Scan for the cell matching the given text and deliver its [X, Y] coordinate at center. 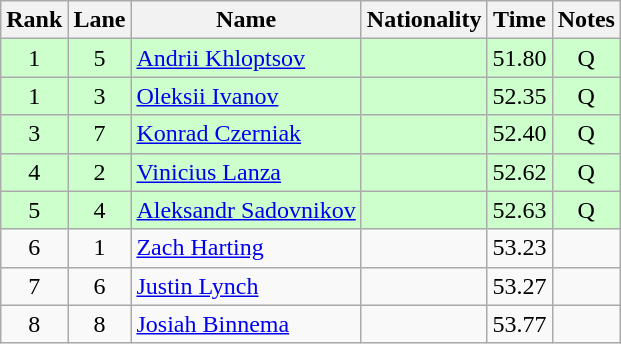
53.77 [520, 324]
Notes [586, 20]
Lane [100, 20]
Andrii Khloptsov [246, 58]
Name [246, 20]
Nationality [424, 20]
Aleksandr Sadovnikov [246, 210]
Rank [34, 20]
Justin Lynch [246, 286]
Oleksii Ivanov [246, 96]
Vinicius Lanza [246, 172]
Time [520, 20]
53.27 [520, 286]
2 [100, 172]
Zach Harting [246, 248]
53.23 [520, 248]
52.63 [520, 210]
Josiah Binnema [246, 324]
52.62 [520, 172]
51.80 [520, 58]
Konrad Czerniak [246, 134]
52.40 [520, 134]
52.35 [520, 96]
